Detect which cell encompasses the target text, then output its (x, y) center coordinate. 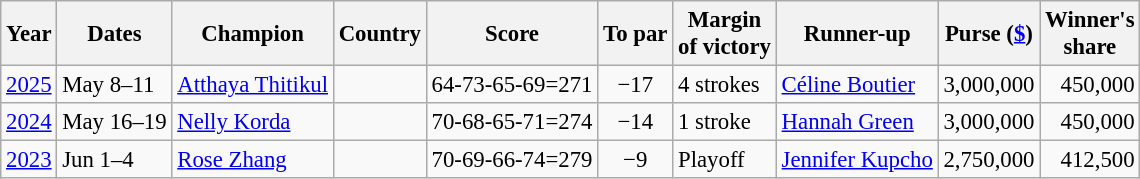
2023 (29, 160)
−14 (636, 122)
70-69-66-74=279 (512, 160)
Céline Boutier (857, 85)
2025 (29, 85)
412,500 (1090, 160)
2,750,000 (989, 160)
Rose Zhang (252, 160)
1 stroke (725, 122)
Marginof victory (725, 34)
Dates (114, 34)
Runner-up (857, 34)
4 strokes (725, 85)
Jun 1–4 (114, 160)
May 16–19 (114, 122)
To par (636, 34)
Winner'sshare (1090, 34)
2024 (29, 122)
Champion (252, 34)
Purse ($) (989, 34)
Jennifer Kupcho (857, 160)
−9 (636, 160)
Country (380, 34)
70-68-65-71=274 (512, 122)
Score (512, 34)
Hannah Green (857, 122)
Nelly Korda (252, 122)
Atthaya Thitikul (252, 85)
Year (29, 34)
64-73-65-69=271 (512, 85)
−17 (636, 85)
May 8–11 (114, 85)
Playoff (725, 160)
